Return [X, Y] of the center of cell containing provided text 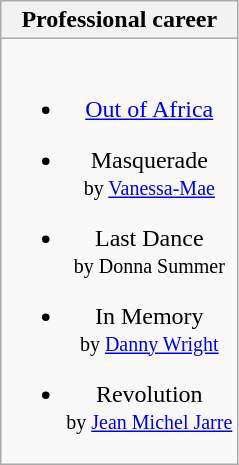
Out of AfricaMasquerade by Vanessa-Mae Last Dance by Donna Summer In Memory by Danny Wright Revolution by Jean Michel Jarre [120, 252]
Professional career [120, 20]
